Pinpoint the cell where the given text exists, returning its [X, Y] midpoint coordinate. 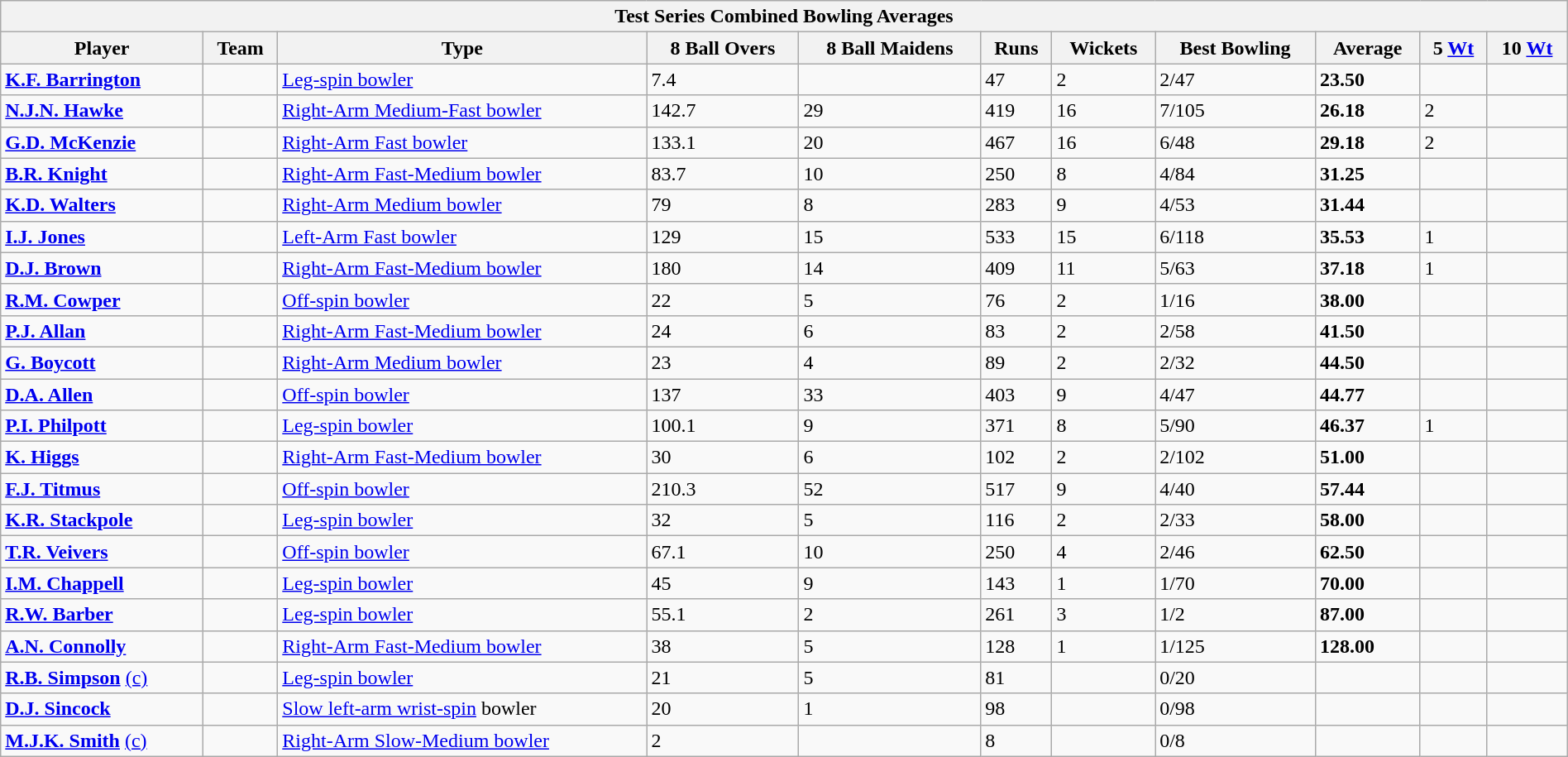
K. Higgs [103, 458]
F.J. Titmus [103, 489]
8 Ball Maidens [890, 48]
31.25 [1368, 174]
24 [723, 331]
0/20 [1236, 678]
I.J. Jones [103, 237]
14 [890, 268]
116 [1016, 520]
1/2 [1236, 615]
409 [1016, 268]
Wickets [1103, 48]
83.7 [723, 174]
533 [1016, 237]
P.J. Allan [103, 331]
Runs [1016, 48]
22 [723, 299]
29 [890, 111]
2/47 [1236, 79]
Best Bowling [1236, 48]
D.J. Brown [103, 268]
1/16 [1236, 299]
261 [1016, 615]
128.00 [1368, 646]
45 [723, 583]
30 [723, 458]
98 [1016, 709]
133.1 [723, 142]
B.R. Knight [103, 174]
180 [723, 268]
M.J.K. Smith (c) [103, 740]
5/63 [1236, 268]
4/40 [1236, 489]
210.3 [723, 489]
Right-Arm Medium-Fast bowler [462, 111]
P.I. Philpott [103, 426]
467 [1016, 142]
6/48 [1236, 142]
K.F. Barrington [103, 79]
2/58 [1236, 331]
Type [462, 48]
3 [1103, 615]
55.1 [723, 615]
76 [1016, 299]
A.N. Connolly [103, 646]
51.00 [1368, 458]
R.B. Simpson (c) [103, 678]
6/118 [1236, 237]
31.44 [1368, 205]
29.18 [1368, 142]
87.00 [1368, 615]
Right-Arm Slow-Medium bowler [462, 740]
62.50 [1368, 552]
7.4 [723, 79]
2/33 [1236, 520]
0/8 [1236, 740]
R.M. Cowper [103, 299]
K.R. Stackpole [103, 520]
4/53 [1236, 205]
4/47 [1236, 395]
Player [103, 48]
Average [1368, 48]
2/32 [1236, 362]
1/70 [1236, 583]
4/84 [1236, 174]
G.D. McKenzie [103, 142]
10 Wt [1527, 48]
100.1 [723, 426]
2/46 [1236, 552]
143 [1016, 583]
0/98 [1236, 709]
47 [1016, 79]
102 [1016, 458]
N.J.N. Hawke [103, 111]
Team [241, 48]
128 [1016, 646]
70.00 [1368, 583]
5 Wt [1454, 48]
58.00 [1368, 520]
23 [723, 362]
K.D. Walters [103, 205]
D.A. Allen [103, 395]
7/105 [1236, 111]
Test Series Combined Bowling Averages [784, 17]
G. Boycott [103, 362]
Right-Arm Fast bowler [462, 142]
D.J. Sincock [103, 709]
517 [1016, 489]
403 [1016, 395]
137 [723, 395]
81 [1016, 678]
46.37 [1368, 426]
I.M. Chappell [103, 583]
142.7 [723, 111]
41.50 [1368, 331]
67.1 [723, 552]
Slow left-arm wrist-spin bowler [462, 709]
52 [890, 489]
8 Ball Overs [723, 48]
5/90 [1236, 426]
419 [1016, 111]
79 [723, 205]
23.50 [1368, 79]
371 [1016, 426]
38.00 [1368, 299]
44.77 [1368, 395]
83 [1016, 331]
R.W. Barber [103, 615]
44.50 [1368, 362]
11 [1103, 268]
T.R. Veivers [103, 552]
32 [723, 520]
38 [723, 646]
35.53 [1368, 237]
129 [723, 237]
Left-Arm Fast bowler [462, 237]
57.44 [1368, 489]
89 [1016, 362]
283 [1016, 205]
21 [723, 678]
1/125 [1236, 646]
37.18 [1368, 268]
33 [890, 395]
2/102 [1236, 458]
26.18 [1368, 111]
